Pinpoint the cell where the given text exists, returning its (X, Y) midpoint coordinate. 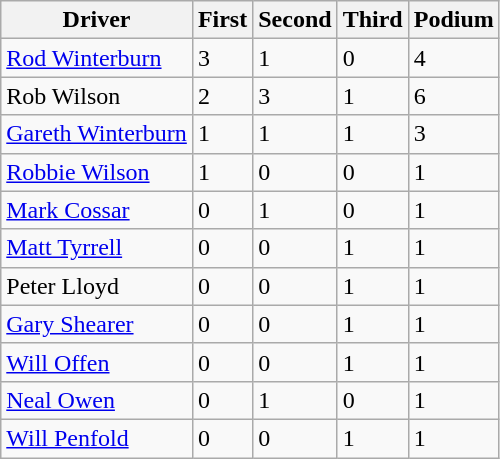
Second (295, 20)
Will Offen (97, 362)
Third (372, 20)
6 (454, 96)
Rod Winterburn (97, 58)
Will Penfold (97, 438)
Rob Wilson (97, 96)
Gary Shearer (97, 324)
2 (222, 96)
Gareth Winterburn (97, 134)
First (222, 20)
Matt Tyrrell (97, 248)
Peter Lloyd (97, 286)
Robbie Wilson (97, 172)
Driver (97, 20)
4 (454, 58)
Neal Owen (97, 400)
Mark Cossar (97, 210)
Podium (454, 20)
